Return the [x, y] coordinate for the center point of the cell that contains the specified text.  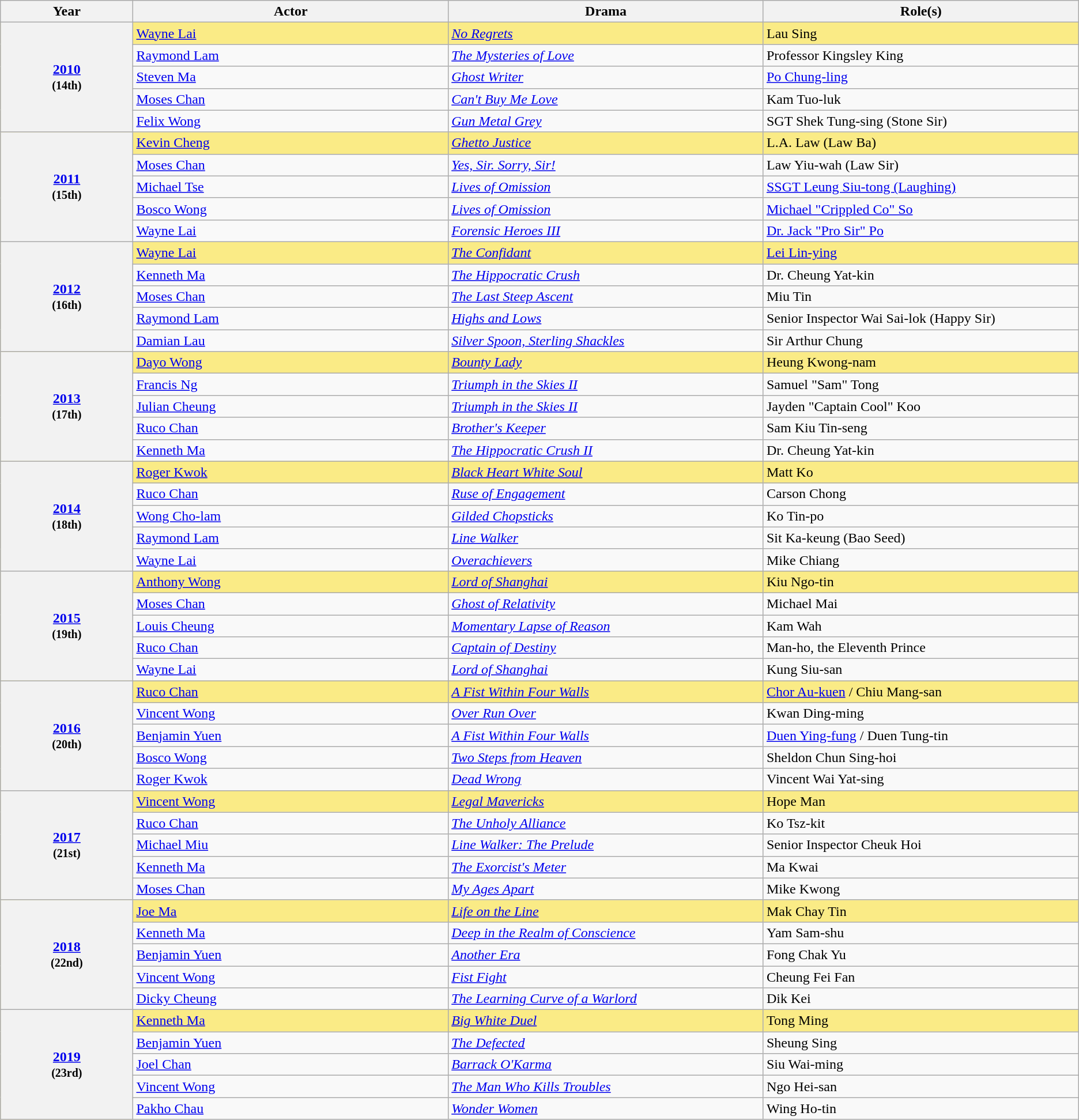
Kung Siu-san [921, 670]
Deep in the Realm of Conscience [606, 933]
Sam Kiu Tin-seng [921, 428]
Brother's Keeper [606, 428]
Sheung Sing [921, 1043]
Sheldon Chun Sing-hoi [921, 757]
Wong Cho-lam [290, 516]
Line Walker: The Prelude [606, 845]
Highs and Lows [606, 319]
L.A. Law (Law Ba) [921, 143]
Julian Cheung [290, 406]
Sir Arthur Chung [921, 341]
The Exorcist's Meter [606, 867]
Another Era [606, 955]
Professor Kingsley King [921, 55]
Dicky Cheung [290, 999]
The Defected [606, 1043]
Bounty Lady [606, 363]
Barrack O'Karma [606, 1065]
Kwan Ding-ming [921, 714]
Michael Miu [290, 845]
Year [67, 12]
Michael Mai [921, 604]
The Last Steep Ascent [606, 297]
Ghetto Justice [606, 143]
Ma Kwai [921, 867]
Ko Tin-po [921, 516]
Joel Chan [290, 1065]
Can't Buy Me Love [606, 99]
2014(18th) [67, 516]
2011(15th) [67, 187]
Matt Ko [921, 472]
Mak Chay Tin [921, 911]
Actor [290, 12]
Silver Spoon, Sterling Shackles [606, 341]
Jayden "Captain Cool" Koo [921, 406]
Drama [606, 12]
Tong Ming [921, 1021]
Ghost Writer [606, 77]
2017(21st) [67, 845]
Ghost of Relativity [606, 604]
Overachievers [606, 560]
The Confidant [606, 252]
Legal Mavericks [606, 801]
The Hippocratic Crush [606, 275]
Line Walker [606, 538]
Hope Man [921, 801]
Momentary Lapse of Reason [606, 625]
Pakho Chau [290, 1108]
Francis Ng [290, 384]
Law Yiu-wah (Law Sir) [921, 165]
Senior Inspector Cheuk Hoi [921, 845]
Ko Tsz-kit [921, 823]
Felix Wong [290, 121]
Role(s) [921, 12]
Carson Chong [921, 494]
2012(16th) [67, 296]
2010(14th) [67, 77]
Wing Ho-tin [921, 1108]
The Hippocratic Crush II [606, 450]
Two Steps from Heaven [606, 757]
Gun Metal Grey [606, 121]
Samuel "Sam" Tong [921, 384]
Vincent Wai Yat-sing [921, 779]
Kevin Cheng [290, 143]
The Mysteries of Love [606, 55]
Ngo Hei-san [921, 1087]
Dr. Jack "Pro Sir" Po [921, 231]
Ruse of Engagement [606, 494]
The Unholy Alliance [606, 823]
Man-ho, the Eleventh Prince [921, 648]
Mike Kwong [921, 889]
Lau Sing [921, 33]
Wonder Women [606, 1108]
Yes, Sir. Sorry, Sir! [606, 165]
Duen Ying-fung / Duen Tung-tin [921, 736]
Michael "Crippled Co" So [921, 209]
SGT Shek Tung-sing (Stone Sir) [921, 121]
Cheung Fei Fan [921, 977]
2015(19th) [67, 625]
Black Heart White Soul [606, 472]
Yam Sam-shu [921, 933]
No Regrets [606, 33]
Life on the Line [606, 911]
Dik Kei [921, 999]
Senior Inspector Wai Sai-lok (Happy Sir) [921, 319]
Chor Au-kuen / Chiu Mang-san [921, 692]
Steven Ma [290, 77]
Dead Wrong [606, 779]
Forensic Heroes III [606, 231]
Gilded Chopsticks [606, 516]
Po Chung-ling [921, 77]
My Ages Apart [606, 889]
Big White Duel [606, 1021]
Anthony Wong [290, 582]
2016(20th) [67, 736]
Mike Chiang [921, 560]
Over Run Over [606, 714]
Joe Ma [290, 911]
2013(17th) [67, 406]
Sit Ka-keung (Bao Seed) [921, 538]
Siu Wai-ming [921, 1065]
2018(22nd) [67, 955]
Captain of Destiny [606, 648]
Louis Cheung [290, 625]
Lei Lin-ying [921, 252]
2019(23rd) [67, 1065]
Michael Tse [290, 187]
Heung Kwong-nam [921, 363]
SSGT Leung Siu-tong (Laughing) [921, 187]
The Learning Curve of a Warlord [606, 999]
Kam Tuo-luk [921, 99]
Kam Wah [921, 625]
Dayo Wong [290, 363]
The Man Who Kills Troubles [606, 1087]
Fong Chak Yu [921, 955]
Damian Lau [290, 341]
Miu Tin [921, 297]
Fist Fight [606, 977]
Kiu Ngo-tin [921, 582]
